For the text-containing cell, return its midpoint in (x, y) coordinate format. 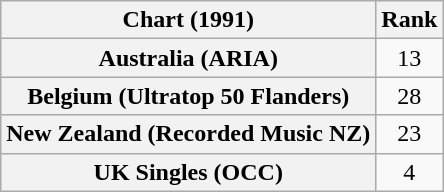
Belgium (Ultratop 50 Flanders) (188, 96)
Australia (ARIA) (188, 58)
New Zealand (Recorded Music NZ) (188, 134)
23 (410, 134)
UK Singles (OCC) (188, 172)
Rank (410, 20)
13 (410, 58)
28 (410, 96)
4 (410, 172)
Chart (1991) (188, 20)
